Capture the cell that displays the provided text and extract its (x, y) central coordinate. 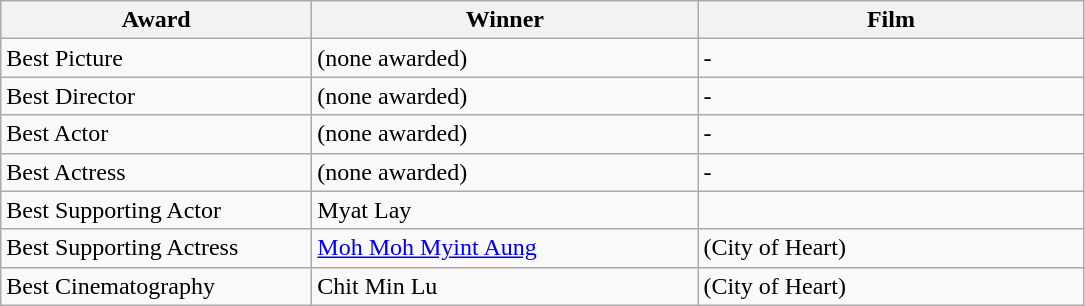
Myat Lay (505, 210)
Winner (505, 20)
Moh Moh Myint Aung (505, 248)
Best Cinematography (156, 286)
Best Picture (156, 58)
Best Actor (156, 134)
Chit Min Lu (505, 286)
Film (891, 20)
Award (156, 20)
Best Supporting Actress (156, 248)
Best Supporting Actor (156, 210)
Best Director (156, 96)
Best Actress (156, 172)
